For the text-containing cell, return its midpoint in [x, y] coordinate format. 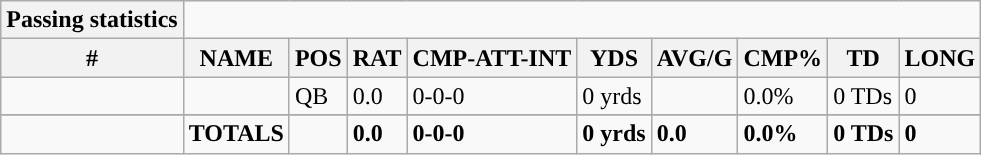
TOTALS [236, 134]
CMP-ATT-INT [492, 58]
RAT [377, 58]
TD [864, 58]
POS [318, 58]
AVG/G [694, 58]
QB [318, 96]
LONG [940, 58]
CMP% [783, 58]
YDS [614, 58]
NAME [236, 58]
# [92, 58]
Passing statistics [92, 20]
